Provide the [x, y] coordinate of the cell's center where the given text is located.  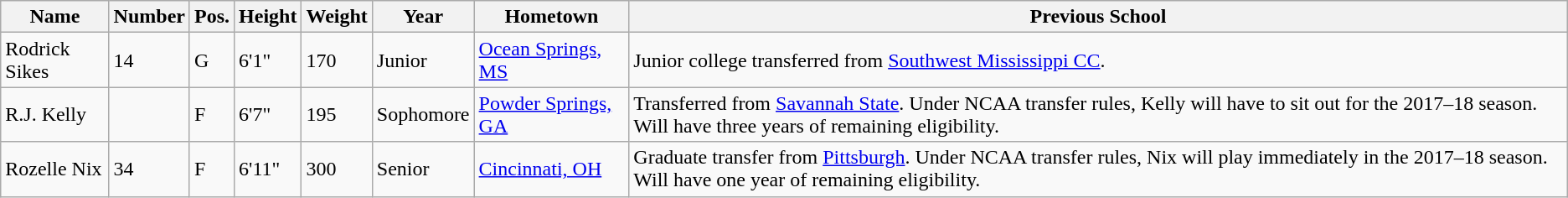
Junior college transferred from Southwest Mississippi CC. [1098, 60]
Weight [337, 17]
170 [337, 60]
14 [149, 60]
G [211, 60]
Name [55, 17]
Rodrick Sikes [55, 60]
Ocean Springs, MS [551, 60]
6'11" [268, 169]
Rozelle Nix [55, 169]
Powder Springs, GA [551, 114]
R.J. Kelly [55, 114]
Pos. [211, 17]
Sophomore [423, 114]
6'1" [268, 60]
Senior [423, 169]
195 [337, 114]
34 [149, 169]
Year [423, 17]
Cincinnati, OH [551, 169]
300 [337, 169]
Junior [423, 60]
Number [149, 17]
Previous School [1098, 17]
Height [268, 17]
6'7" [268, 114]
Hometown [551, 17]
